From the cell containing the given text, extract its center point as (X, Y) coordinate. 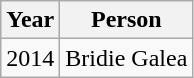
Year (30, 20)
2014 (30, 58)
Person (126, 20)
Bridie Galea (126, 58)
